For the text-containing cell, return its midpoint in [X, Y] coordinate format. 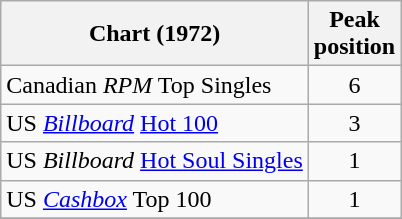
Chart (1972) [155, 34]
6 [354, 85]
US Billboard Hot 100 [155, 123]
US Billboard Hot Soul Singles [155, 161]
Peakposition [354, 34]
US Cashbox Top 100 [155, 199]
Canadian RPM Top Singles [155, 85]
3 [354, 123]
